Detect which cell encompasses the target text, then output its (x, y) center coordinate. 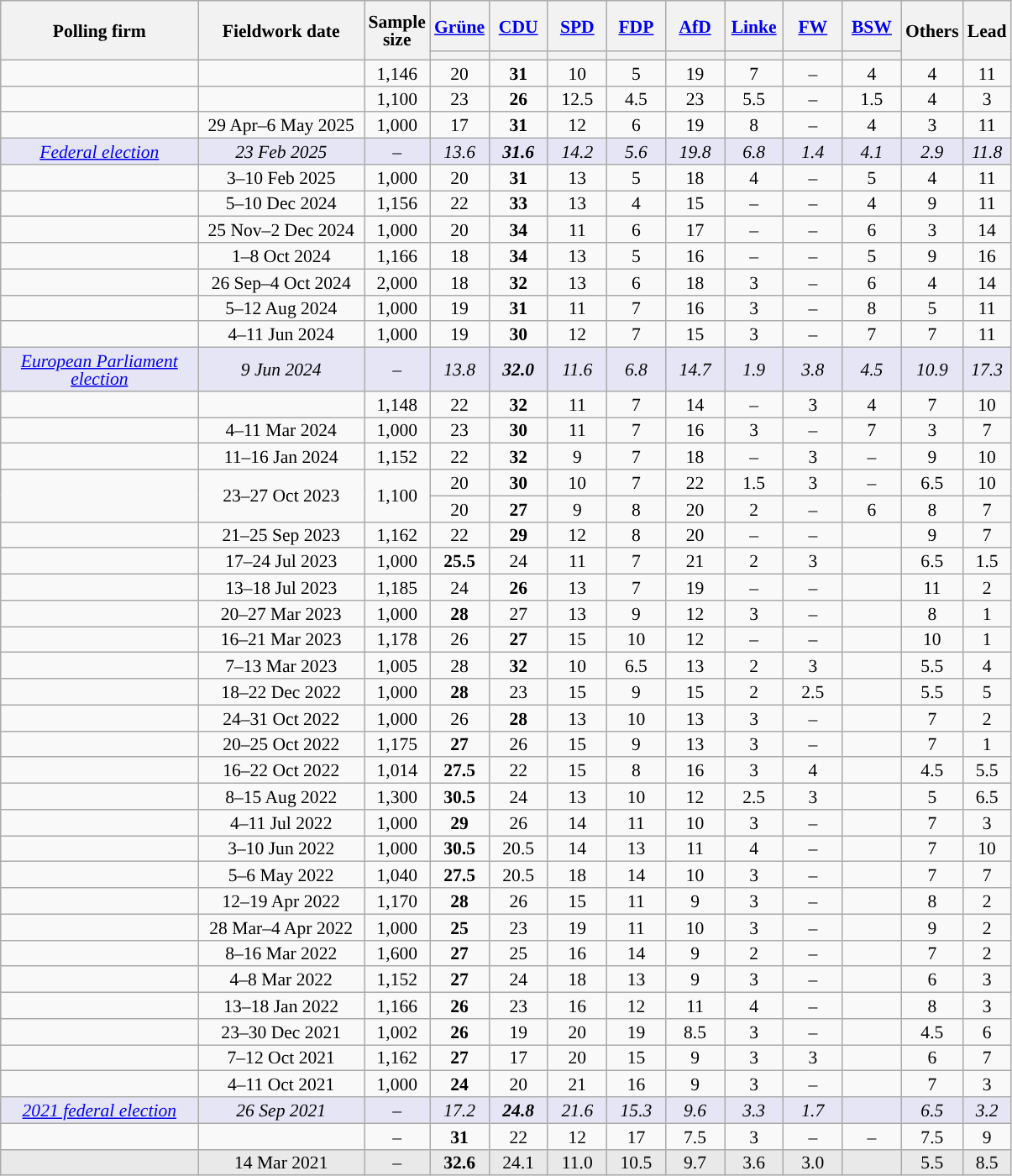
2,000 (397, 282)
7–13 Mar 2023 (281, 665)
23–30 Dec 2021 (281, 1032)
11.0 (577, 1163)
4–11 Mar 2024 (281, 430)
Federal election (99, 151)
3.0 (813, 1163)
1,600 (397, 953)
25.5 (459, 561)
European Parliament election (99, 370)
5–12 Aug 2024 (281, 307)
Linke (754, 26)
1,002 (397, 1032)
3.3 (754, 1110)
2.9 (932, 151)
4–11 Jun 2024 (281, 334)
24.1 (518, 1163)
BSW (872, 26)
10.9 (932, 370)
9.7 (695, 1163)
2021 federal election (99, 1110)
9.6 (695, 1110)
1,005 (397, 665)
1.7 (813, 1110)
11.8 (988, 151)
1,175 (397, 744)
SPD (577, 26)
1,156 (397, 203)
Others (932, 30)
3–10 Jun 2022 (281, 848)
11–16 Jan 2024 (281, 457)
13–18 Jul 2023 (281, 588)
3.8 (813, 370)
23–27 Oct 2023 (281, 496)
17–24 Jul 2023 (281, 561)
14 Mar 2021 (281, 1163)
1,014 (397, 771)
FW (813, 26)
12.5 (577, 99)
5.6 (636, 151)
16–22 Oct 2022 (281, 771)
1,146 (397, 72)
5–6 May 2022 (281, 875)
20–25 Oct 2022 (281, 744)
8–16 Mar 2022 (281, 953)
13.8 (459, 370)
Polling firm (99, 30)
Fieldwork date (281, 30)
26 Sep–4 Oct 2024 (281, 282)
31.6 (518, 151)
4–11 Jul 2022 (281, 823)
20–27 Mar 2023 (281, 613)
9 Jun 2024 (281, 370)
14.2 (577, 151)
32.0 (518, 370)
1,300 (397, 796)
4–11 Oct 2021 (281, 1084)
23 Feb 2025 (281, 151)
3.2 (988, 1110)
1,185 (397, 588)
8–15 Aug 2022 (281, 796)
1.9 (754, 370)
3–10 Feb 2025 (281, 178)
4.1 (872, 151)
28 Mar–4 Apr 2022 (281, 927)
19.8 (695, 151)
1,040 (397, 875)
17.2 (459, 1110)
13–18 Jan 2022 (281, 1006)
4–8 Mar 2022 (281, 979)
26 Sep 2021 (281, 1110)
14.7 (695, 370)
21.6 (577, 1110)
16–21 Mar 2023 (281, 640)
1,148 (397, 405)
21–25 Sep 2023 (281, 534)
3.6 (754, 1163)
1.4 (813, 151)
24.8 (518, 1110)
32.6 (459, 1163)
12–19 Apr 2022 (281, 900)
1,178 (397, 640)
FDP (636, 26)
17.3 (988, 370)
10.5 (636, 1163)
24–31 Oct 2022 (281, 717)
13.6 (459, 151)
33 (518, 203)
11.6 (577, 370)
5–10 Dec 2024 (281, 203)
Grüne (459, 26)
Lead (988, 30)
15.3 (636, 1110)
25 Nov–2 Dec 2024 (281, 230)
1–8 Oct 2024 (281, 255)
CDU (518, 26)
Samplesize (397, 30)
29 Apr–6 May 2025 (281, 126)
AfD (695, 26)
7–12 Oct 2021 (281, 1058)
1,170 (397, 900)
18–22 Dec 2022 (281, 692)
